Extract the (X, Y) coordinate from the center of the cell holding the provided text.  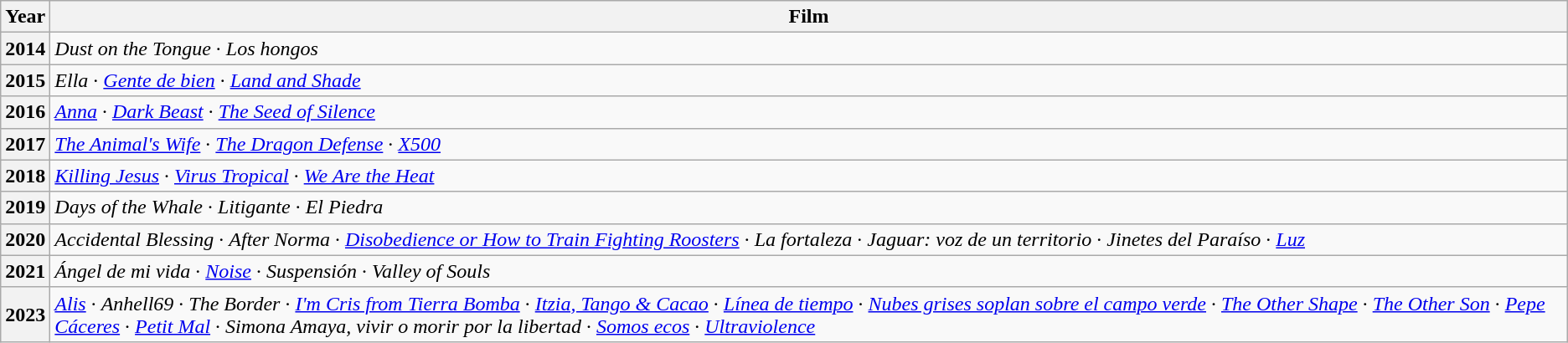
Killing Jesus · Virus Tropical · We Are the Heat (809, 176)
2023 (25, 315)
2021 (25, 271)
Ella · Gente de bien · Land and Shade (809, 80)
2017 (25, 144)
The Animal's Wife · The Dragon Defense · X500 (809, 144)
Ángel de mi vida · Noise · Suspensión · Valley of Souls (809, 271)
Film (809, 17)
2014 (25, 49)
2016 (25, 112)
2019 (25, 207)
Year (25, 17)
2020 (25, 239)
Anna · Dark Beast · The Seed of Silence (809, 112)
Dust on the Tongue · Los hongos (809, 49)
2018 (25, 176)
2015 (25, 80)
Days of the Whale · Litigante · El Piedra (809, 207)
